Pinpoint the cell where the given text exists, returning its (x, y) midpoint coordinate. 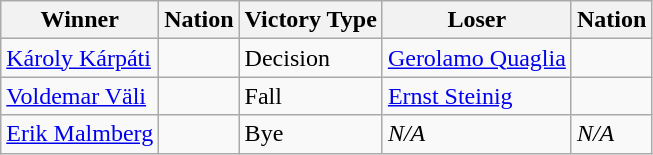
Gerolamo Quaglia (476, 58)
Voldemar Väli (80, 96)
Fall (310, 96)
Erik Malmberg (80, 134)
Ernst Steinig (476, 96)
Winner (80, 20)
Károly Kárpáti (80, 58)
Bye (310, 134)
Decision (310, 58)
Loser (476, 20)
Victory Type (310, 20)
